Determine the [x, y] coordinate at the center of the cell enclosing the given text.  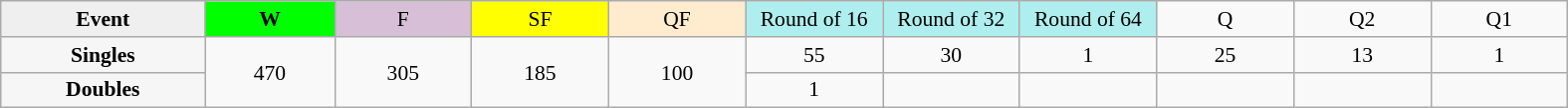
F [403, 19]
Q2 [1362, 19]
Round of 32 [951, 19]
25 [1226, 55]
QF [677, 19]
Singles [104, 55]
185 [541, 72]
Q1 [1499, 19]
SF [541, 19]
W [270, 19]
55 [814, 55]
13 [1362, 55]
100 [677, 72]
Round of 16 [814, 19]
Q [1226, 19]
Doubles [104, 90]
470 [270, 72]
30 [951, 55]
Event [104, 19]
Round of 64 [1088, 19]
305 [403, 72]
